From the cell containing the given text, extract its center point as (X, Y) coordinate. 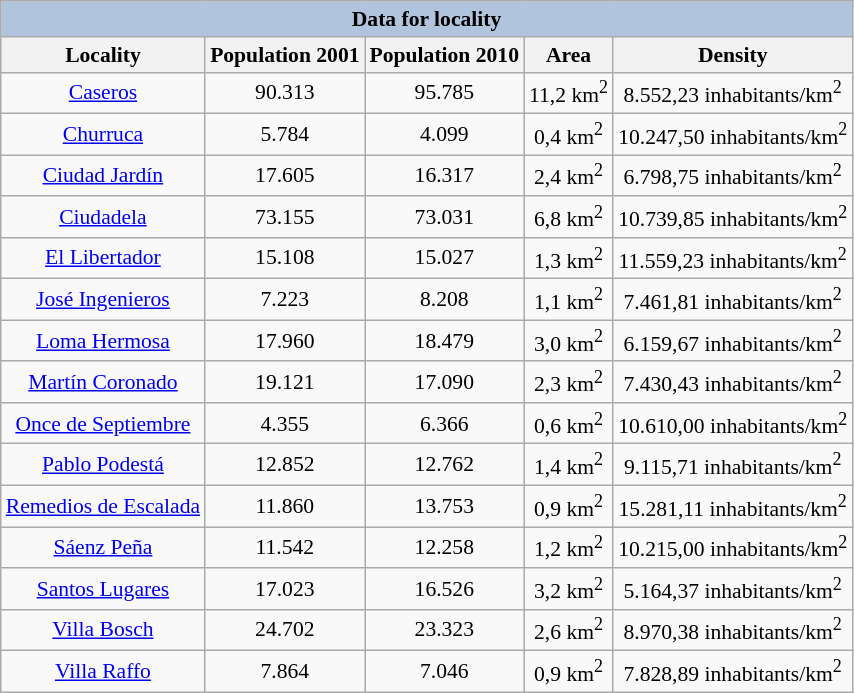
8.970,38 inhabitants/km2 (732, 630)
11.542 (284, 548)
10.610,00 inhabitants/km2 (732, 424)
Villa Raffo (103, 672)
12.762 (444, 464)
18.479 (444, 340)
Density (732, 55)
Data for locality (427, 19)
10.247,50 inhabitants/km2 (732, 134)
El Libertador (103, 258)
Ciudadela (103, 216)
Churruca (103, 134)
3,0 km2 (568, 340)
12.852 (284, 464)
5.164,37 inhabitants/km2 (732, 588)
7.864 (284, 672)
Population 2010 (444, 55)
17.605 (284, 176)
1,4 km2 (568, 464)
Caseros (103, 92)
4.099 (444, 134)
José Ingenieros (103, 300)
95.785 (444, 92)
11,2 km2 (568, 92)
8.552,23 inhabitants/km2 (732, 92)
5.784 (284, 134)
15.027 (444, 258)
17.090 (444, 382)
15.281,11 inhabitants/km2 (732, 506)
Remedios de Escalada (103, 506)
Sáenz Peña (103, 548)
Loma Hermosa (103, 340)
6.159,67 inhabitants/km2 (732, 340)
2,4 km2 (568, 176)
7.430,43 inhabitants/km2 (732, 382)
17.023 (284, 588)
19.121 (284, 382)
0,4 km2 (568, 134)
7.461,81 inhabitants/km2 (732, 300)
15.108 (284, 258)
Villa Bosch (103, 630)
6.798,75 inhabitants/km2 (732, 176)
16.317 (444, 176)
17.960 (284, 340)
Pablo Podestá (103, 464)
7.046 (444, 672)
24.702 (284, 630)
Ciudad Jardín (103, 176)
12.258 (444, 548)
Locality (103, 55)
13.753 (444, 506)
Martín Coronado (103, 382)
90.313 (284, 92)
73.031 (444, 216)
Once de Septiembre (103, 424)
11.559,23 inhabitants/km2 (732, 258)
6,8 km2 (568, 216)
Population 2001 (284, 55)
2,3 km2 (568, 382)
1,2 km2 (568, 548)
6.366 (444, 424)
3,2 km2 (568, 588)
1,3 km2 (568, 258)
73.155 (284, 216)
4.355 (284, 424)
11.860 (284, 506)
1,1 km2 (568, 300)
23.323 (444, 630)
16.526 (444, 588)
Santos Lugares (103, 588)
8.208 (444, 300)
10.739,85 inhabitants/km2 (732, 216)
10.215,00 inhabitants/km2 (732, 548)
7.828,89 inhabitants/km2 (732, 672)
7.223 (284, 300)
2,6 km2 (568, 630)
Area (568, 55)
0,6 km2 (568, 424)
9.115,71 inhabitants/km2 (732, 464)
